From the cell containing the given text, extract its center point as [x, y] coordinate. 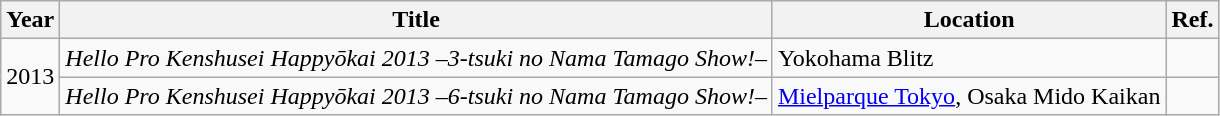
2013 [30, 77]
Location [969, 20]
Mielparque Tokyo, Osaka Mido Kaikan [969, 96]
Year [30, 20]
Hello Pro Kenshusei Happyōkai 2013 –6-tsuki no Nama Tamago Show!– [416, 96]
Yokohama Blitz [969, 58]
Hello Pro Kenshusei Happyōkai 2013 –3-tsuki no Nama Tamago Show!– [416, 58]
Ref. [1192, 20]
Title [416, 20]
